Find where the given text appears and provide that cell's center as (X, Y) coordinate. 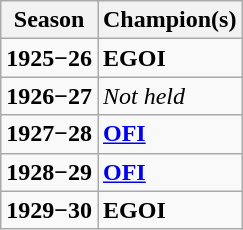
1925−26 (50, 58)
1927−28 (50, 134)
Champion(s) (170, 20)
1928−29 (50, 172)
Not held (170, 96)
1929−30 (50, 210)
Season (50, 20)
1926−27 (50, 96)
